From the cell containing the given text, extract its center point as (X, Y) coordinate. 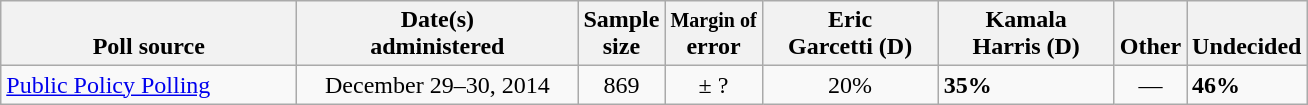
Other (1150, 34)
Margin oferror (714, 34)
EricGarcetti (D) (850, 34)
46% (1247, 85)
35% (1026, 85)
December 29–30, 2014 (438, 85)
Samplesize (622, 34)
Public Policy Polling (149, 85)
Poll source (149, 34)
± ? (714, 85)
Undecided (1247, 34)
— (1150, 85)
KamalaHarris (D) (1026, 34)
20% (850, 85)
Date(s)administered (438, 34)
869 (622, 85)
